Locate the cell with the specified text and output its (x, y) center coordinate. 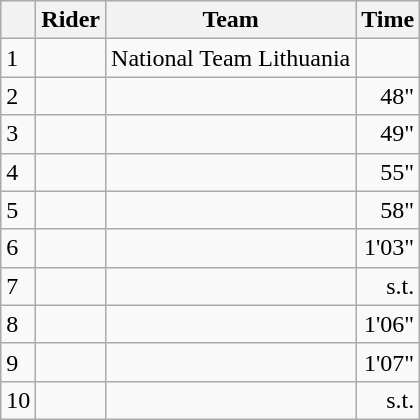
1 (18, 58)
1'07" (388, 362)
3 (18, 134)
49" (388, 134)
55" (388, 172)
8 (18, 324)
48" (388, 96)
Team (231, 20)
National Team Lithuania (231, 58)
Time (388, 20)
58" (388, 210)
1'03" (388, 248)
9 (18, 362)
4 (18, 172)
6 (18, 248)
10 (18, 400)
2 (18, 96)
7 (18, 286)
Rider (71, 20)
5 (18, 210)
1'06" (388, 324)
